Search for the cell housing the specified text and yield its [x, y] center coordinate. 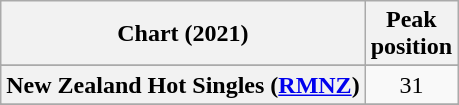
Chart (2021) [183, 34]
31 [411, 85]
Peakposition [411, 34]
New Zealand Hot Singles (RMNZ) [183, 85]
